Provide the [X, Y] coordinate of the cell's center where the given text is located.  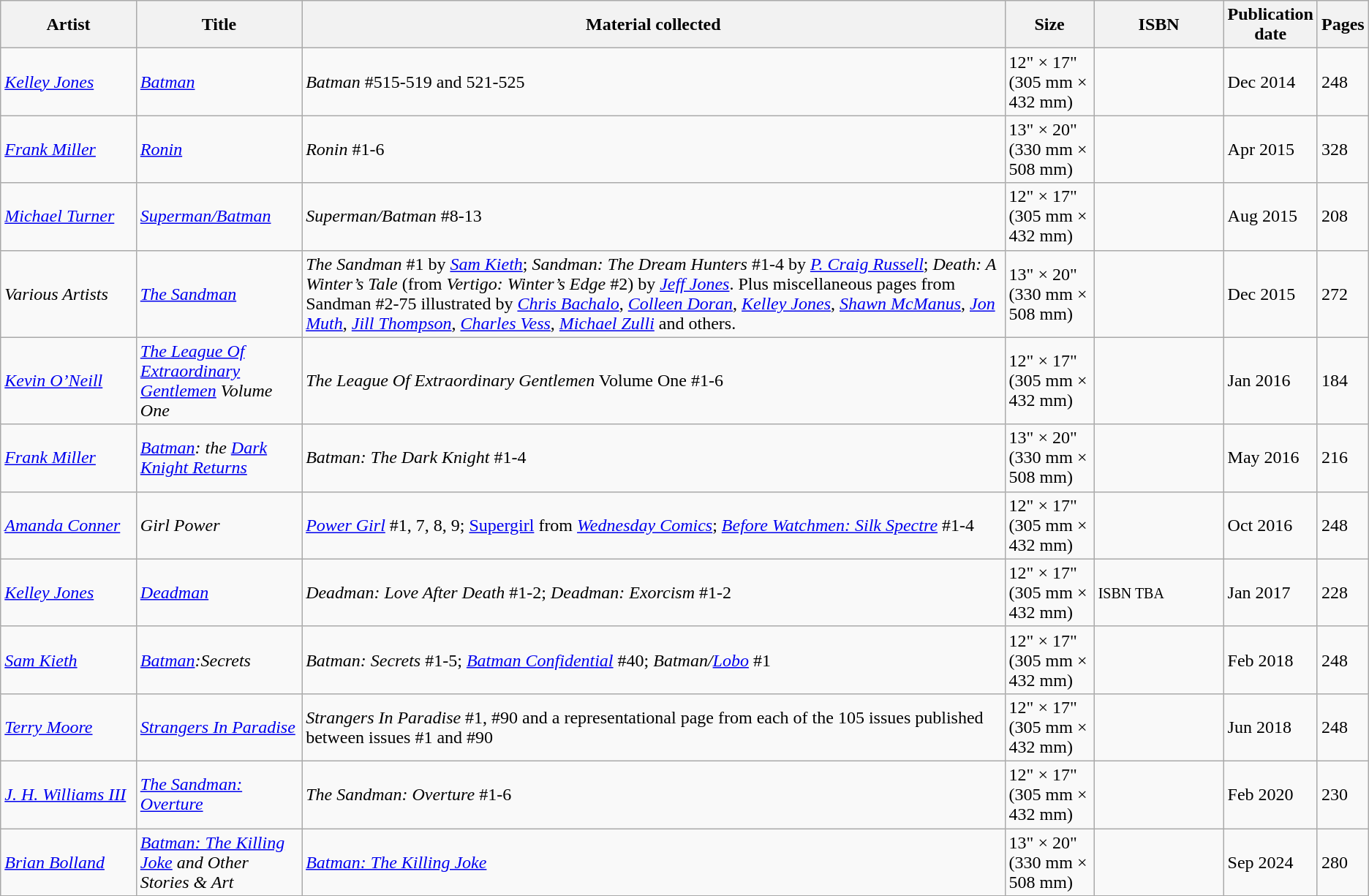
The Sandman [219, 294]
228 [1343, 592]
Terry Moore [69, 727]
The Sandman: Overture #1-6 [654, 794]
Aug 2015 [1270, 217]
Jan 2017 [1270, 592]
Ronin #1-6 [654, 149]
Batman: the Dark Knight Returns [219, 458]
Batman: The Killing Joke and Other Stories & Art [219, 862]
Michael Turner [69, 217]
Size [1049, 25]
Various Artists [69, 294]
Batman: Secrets #1-5; Batman Confidential #40; Batman/Lobo #1 [654, 660]
Kevin O’Neill [69, 380]
Batman [219, 82]
Batman: The Killing Joke [654, 862]
Dec 2015 [1270, 294]
ISBN [1158, 25]
The League Of Extraordinary Gentlemen Volume One [219, 380]
280 [1343, 862]
328 [1343, 149]
Sam Kieth [69, 660]
Batman #515-519 and 521-525 [654, 82]
Publication date [1270, 25]
Strangers In Paradise [219, 727]
Jan 2016 [1270, 380]
Power Girl #1, 7, 8, 9; Supergirl from Wednesday Comics; Before Watchmen: Silk Spectre #1-4 [654, 525]
Apr 2015 [1270, 149]
Brian Bolland [69, 862]
Superman/Batman #8-13 [654, 217]
May 2016 [1270, 458]
Dec 2014 [1270, 82]
ISBN TBA [1158, 592]
The League Of Extraordinary Gentlemen Volume One #1-6 [654, 380]
Pages [1343, 25]
Oct 2016 [1270, 525]
230 [1343, 794]
Feb 2018 [1270, 660]
Amanda Conner [69, 525]
Girl Power [219, 525]
184 [1343, 380]
Artist [69, 25]
Deadman [219, 592]
Material collected [654, 25]
Jun 2018 [1270, 727]
The Sandman: Overture [219, 794]
Superman/Batman [219, 217]
Feb 2020 [1270, 794]
J. H. Williams III [69, 794]
Strangers In Paradise #1, #90 and a representational page from each of the 105 issues published between issues #1 and #90 [654, 727]
Sep 2024 [1270, 862]
216 [1343, 458]
Batman:Secrets [219, 660]
Batman: The Dark Knight #1-4 [654, 458]
Title [219, 25]
208 [1343, 217]
Ronin [219, 149]
Deadman: Love After Death #1-2; Deadman: Exorcism #1-2 [654, 592]
272 [1343, 294]
